Scan for the cell matching the given text and deliver its [x, y] coordinate at center. 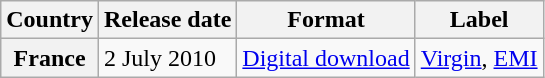
Country [50, 20]
2 July 2010 [167, 58]
Label [479, 20]
Virgin, EMI [479, 58]
France [50, 58]
Digital download [326, 58]
Format [326, 20]
Release date [167, 20]
